Search for the cell housing the specified text and yield its (x, y) center coordinate. 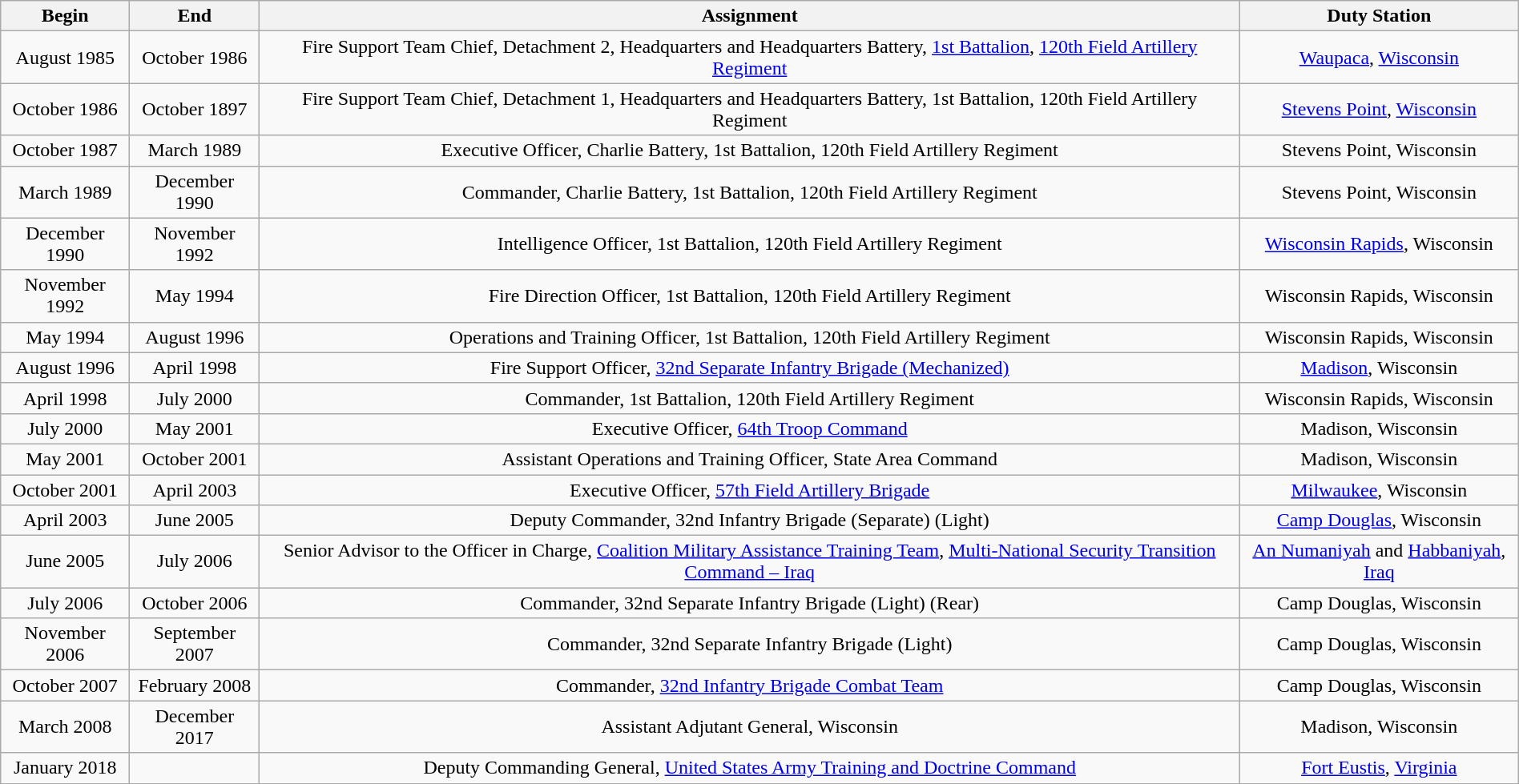
September 2007 (195, 644)
Assistant Adjutant General, Wisconsin (750, 727)
October 2007 (66, 685)
December 2017 (195, 727)
An Numaniyah and Habbaniyah, Iraq (1379, 562)
Fire Support Team Chief, Detachment 1, Headquarters and Headquarters Battery, 1st Battalion, 120th Field Artillery Regiment (750, 109)
Commander, 32nd Separate Infantry Brigade (Light) (Rear) (750, 603)
Waupaca, Wisconsin (1379, 58)
Fire Support Team Chief, Detachment 2, Headquarters and Headquarters Battery, 1st Battalion, 120th Field Artillery Regiment (750, 58)
March 2008 (66, 727)
November 2006 (66, 644)
Assignment (750, 16)
Milwaukee, Wisconsin (1379, 489)
August 1985 (66, 58)
Fort Eustis, Virginia (1379, 768)
February 2008 (195, 685)
Intelligence Officer, 1st Battalion, 120th Field Artillery Regiment (750, 243)
Commander, 32nd Separate Infantry Brigade (Light) (750, 644)
Executive Officer, Charlie Battery, 1st Battalion, 120th Field Artillery Regiment (750, 151)
Fire Direction Officer, 1st Battalion, 120th Field Artillery Regiment (750, 296)
Executive Officer, 64th Troop Command (750, 428)
Commander, 1st Battalion, 120th Field Artillery Regiment (750, 398)
October 2006 (195, 603)
Commander, Charlie Battery, 1st Battalion, 120th Field Artillery Regiment (750, 192)
Deputy Commanding General, United States Army Training and Doctrine Command (750, 768)
Operations and Training Officer, 1st Battalion, 120th Field Artillery Regiment (750, 337)
Duty Station (1379, 16)
Commander, 32nd Infantry Brigade Combat Team (750, 685)
Senior Advisor to the Officer in Charge, Coalition Military Assistance Training Team, Multi-National Security Transition Command – Iraq (750, 562)
October 1987 (66, 151)
Begin (66, 16)
Assistant Operations and Training Officer, State Area Command (750, 459)
January 2018 (66, 768)
Fire Support Officer, 32nd Separate Infantry Brigade (Mechanized) (750, 368)
Deputy Commander, 32nd Infantry Brigade (Separate) (Light) (750, 521)
End (195, 16)
Executive Officer, 57th Field Artillery Brigade (750, 489)
October 1897 (195, 109)
